Search for the cell housing the specified text and yield its [x, y] center coordinate. 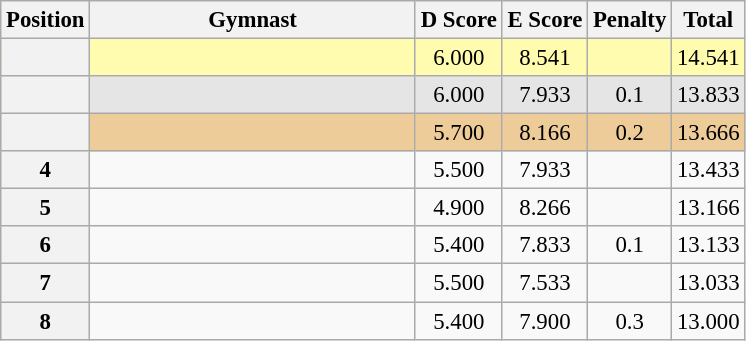
13.833 [708, 95]
Penalty [630, 20]
8.166 [544, 133]
7.900 [544, 321]
14.541 [708, 58]
5.700 [458, 133]
0.2 [630, 133]
Gymnast [253, 20]
7 [46, 283]
D Score [458, 20]
E Score [544, 20]
7.533 [544, 283]
13.166 [708, 208]
5 [46, 208]
13.000 [708, 321]
8.541 [544, 58]
13.666 [708, 133]
13.033 [708, 283]
4.900 [458, 208]
0.3 [630, 321]
Position [46, 20]
7.833 [544, 245]
8.266 [544, 208]
6 [46, 245]
8 [46, 321]
Total [708, 20]
13.433 [708, 170]
13.133 [708, 245]
4 [46, 170]
